Output the (X, Y) coordinate of the center of the cell containing the given text.  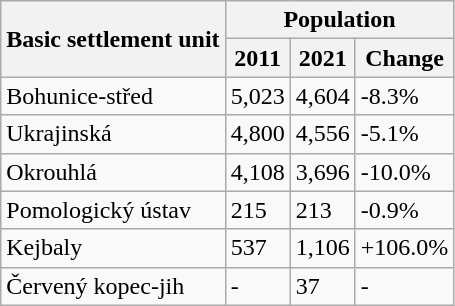
213 (322, 210)
215 (258, 210)
2021 (322, 58)
4,604 (322, 96)
Ukrajinská (113, 134)
Pomologický ústav (113, 210)
5,023 (258, 96)
-0.9% (404, 210)
+106.0% (404, 248)
4,108 (258, 172)
Change (404, 58)
Population (340, 20)
37 (322, 286)
-8.3% (404, 96)
4,800 (258, 134)
3,696 (322, 172)
2011 (258, 58)
537 (258, 248)
Okrouhlá (113, 172)
-10.0% (404, 172)
Kejbaly (113, 248)
Červený kopec-jih (113, 286)
4,556 (322, 134)
Bohunice-střed (113, 96)
1,106 (322, 248)
-5.1% (404, 134)
Basic settlement unit (113, 39)
